Return [x, y] of the center of cell containing provided text 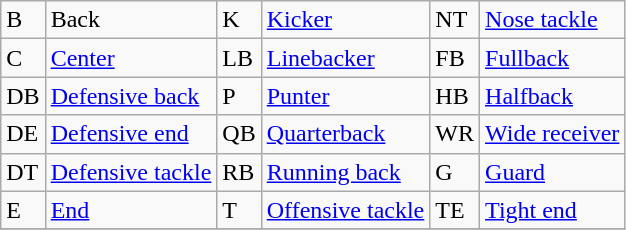
Back [131, 20]
TE [455, 210]
E [23, 210]
Halfback [552, 96]
DB [23, 96]
DE [23, 134]
C [23, 58]
Offensive tackle [346, 210]
End [131, 210]
Defensive end [131, 134]
WR [455, 134]
Fullback [552, 58]
LB [239, 58]
Defensive back [131, 96]
FB [455, 58]
DT [23, 172]
Nose tackle [552, 20]
Center [131, 58]
NT [455, 20]
Wide receiver [552, 134]
Quarterback [346, 134]
QB [239, 134]
HB [455, 96]
Defensive tackle [131, 172]
G [455, 172]
B [23, 20]
Linebacker [346, 58]
RB [239, 172]
T [239, 210]
Tight end [552, 210]
Guard [552, 172]
K [239, 20]
Kicker [346, 20]
Running back [346, 172]
P [239, 96]
Punter [346, 96]
